Find where the given text appears and provide that cell's center as [X, Y] coordinate. 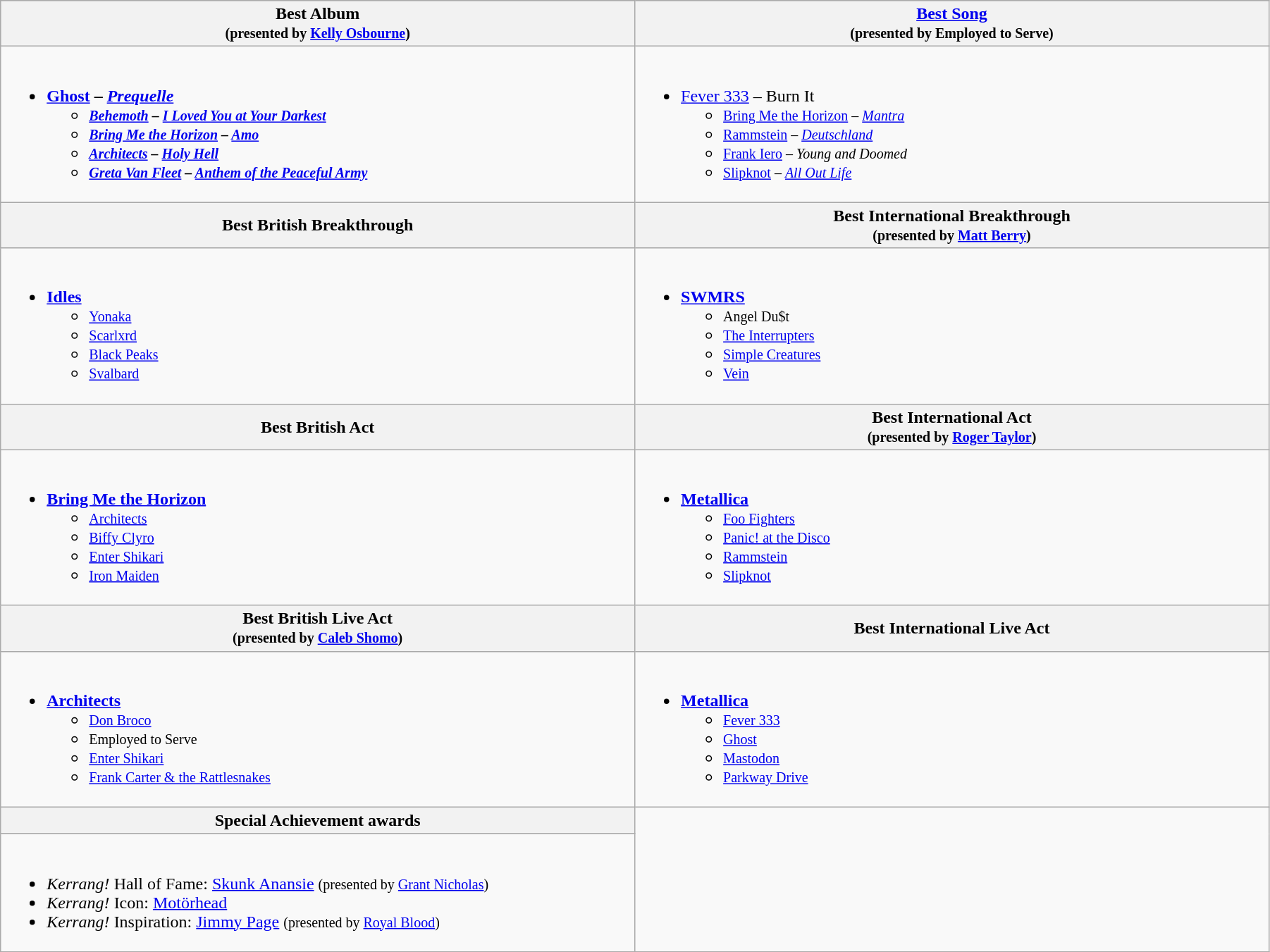
Best International Live Act [952, 629]
Best British Live Act (presented by Caleb Shomo) [318, 629]
Best Album (presented by Kelly Osbourne) [318, 24]
Bring Me the HorizonArchitectsBiffy ClyroEnter ShikariIron Maiden [318, 527]
Fever 333 – Burn ItBring Me the Horizon – MantraRammstein – DeutschlandFrank Iero – Young and DoomedSlipknot – All Out Life [952, 124]
MetallicaFoo FightersPanic! at the DiscoRammsteinSlipknot [952, 527]
Kerrang! Hall of Fame: Skunk Anansie (presented by Grant Nicholas)Kerrang! Icon: MotörheadKerrang! Inspiration: Jimmy Page (presented by Royal Blood) [318, 892]
ArchitectsDon BrocoEmployed to ServeEnter ShikariFrank Carter & the Rattlesnakes [318, 729]
Best British Act [318, 427]
IdlesYonakaScarlxrdBlack PeaksSvalbard [318, 326]
Ghost – PrequelleBehemoth – I Loved You at Your DarkestBring Me the Horizon – AmoArchitects – Holy HellGreta Van Fleet – Anthem of the Peaceful Army [318, 124]
Special Achievement awards [318, 820]
Best International Breakthrough (presented by Matt Berry) [952, 225]
Best British Breakthrough [318, 225]
SWMRSAngel Du$tThe InterruptersSimple CreaturesVein [952, 326]
Best International Act(presented by Roger Taylor) [952, 427]
Best Song (presented by Employed to Serve) [952, 24]
MetallicaFever 333GhostMastodonParkway Drive [952, 729]
